Detect which cell encompasses the target text, then output its (X, Y) center coordinate. 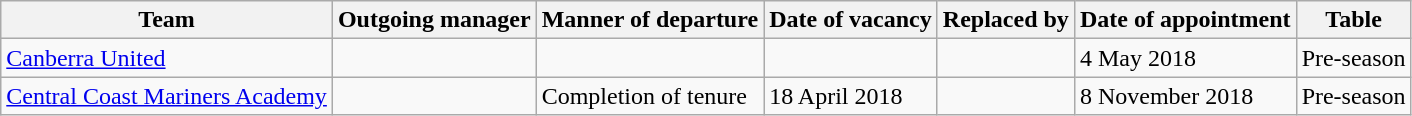
18 April 2018 (851, 96)
8 November 2018 (1185, 96)
Canberra United (167, 58)
4 May 2018 (1185, 58)
Replaced by (1006, 20)
Date of appointment (1185, 20)
Date of vacancy (851, 20)
Team (167, 20)
Completion of tenure (650, 96)
Central Coast Mariners Academy (167, 96)
Table (1354, 20)
Outgoing manager (434, 20)
Manner of departure (650, 20)
